Output the [X, Y] coordinate of the center of the cell containing the given text.  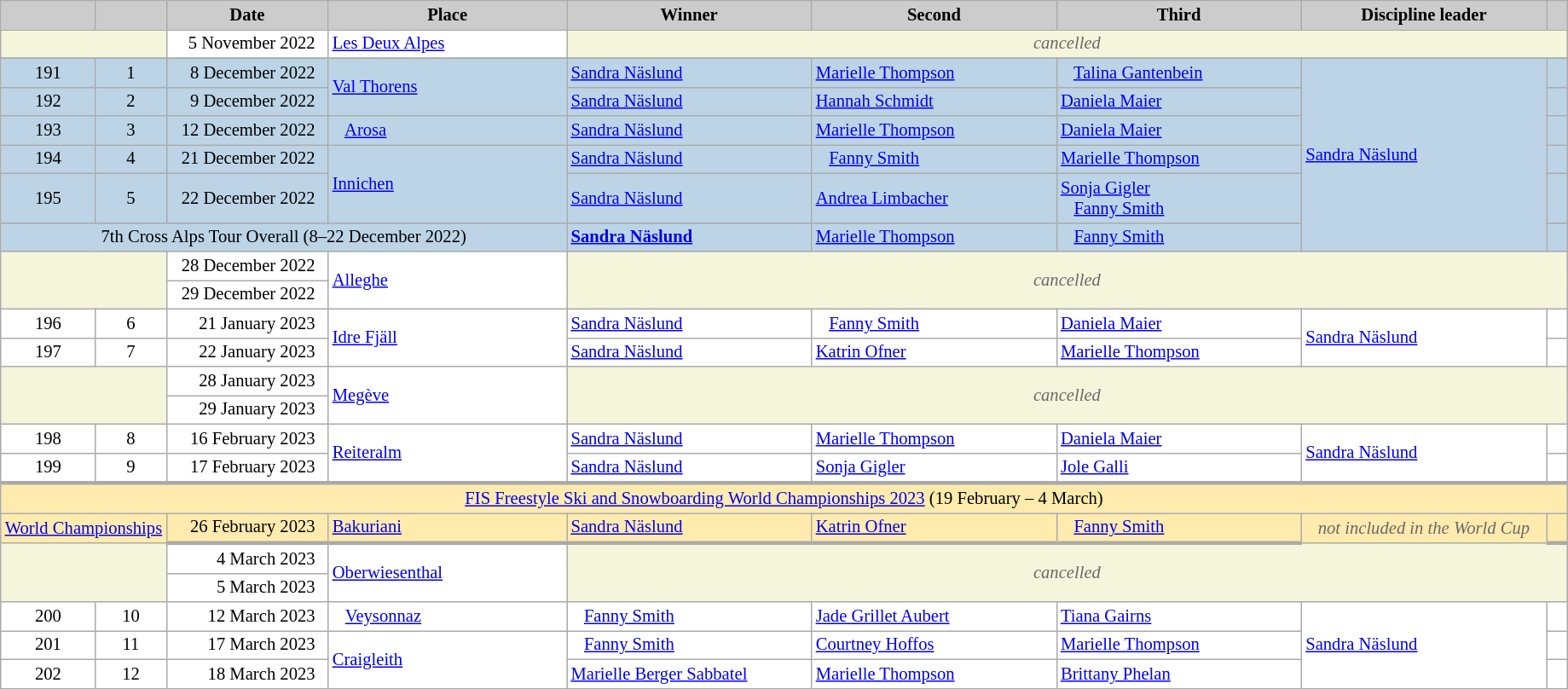
8 December 2022 [247, 72]
191 [48, 72]
3 [131, 130]
8 [131, 438]
28 December 2022 [247, 265]
12 December 2022 [247, 130]
192 [48, 101]
Val Thorens [448, 87]
22 December 2022 [247, 198]
Arosa [448, 130]
Date [247, 14]
197 [48, 352]
Courtney Hoffos [934, 645]
Place [448, 14]
22 January 2023 [247, 352]
Discipline leader [1424, 14]
Les Deux Alpes [448, 43]
Sonja Gigler Fanny Smith [1178, 198]
28 January 2023 [247, 381]
9 [131, 467]
17 March 2023 [247, 645]
200 [48, 617]
16 February 2023 [247, 438]
4 [131, 159]
193 [48, 130]
Veysonnaz [448, 617]
21 January 2023 [247, 323]
5 March 2023 [247, 588]
29 December 2022 [247, 294]
196 [48, 323]
Bakuriani [448, 527]
Jole Galli [1178, 467]
Idre Fjäll [448, 338]
10 [131, 617]
Sonja Gigler [934, 467]
7th Cross Alps Tour Overall (8–22 December 2022) [284, 237]
Reiteralm [448, 454]
198 [48, 438]
26 February 2023 [247, 527]
12 [131, 674]
2 [131, 101]
Talina Gantenbein [1178, 72]
FIS Freestyle Ski and Snowboarding World Championships 2023 (19 February – 4 March) [784, 498]
Andrea Limbacher [934, 198]
Second [934, 14]
199 [48, 467]
Jade Grillet Aubert [934, 617]
Alleghe [448, 280]
17 February 2023 [247, 467]
Megève [448, 396]
Tiana Gairns [1178, 617]
World Championships [84, 527]
Marielle Berger Sabbatel [689, 674]
11 [131, 645]
18 March 2023 [247, 674]
5 [131, 198]
4 March 2023 [247, 558]
7 [131, 352]
1 [131, 72]
Oberwiesenthal [448, 571]
6 [131, 323]
21 December 2022 [247, 159]
194 [48, 159]
Third [1178, 14]
Brittany Phelan [1178, 674]
5 November 2022 [247, 43]
195 [48, 198]
9 December 2022 [247, 101]
Winner [689, 14]
Hannah Schmidt [934, 101]
Innichen [448, 183]
12 March 2023 [247, 617]
201 [48, 645]
202 [48, 674]
Craigleith [448, 659]
not included in the World Cup [1424, 527]
29 January 2023 [247, 409]
